Locate the cell with the specified text and output its (X, Y) center coordinate. 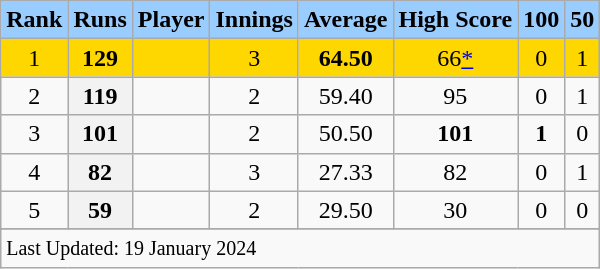
4 (34, 172)
5 (34, 210)
50 (582, 20)
119 (100, 96)
64.50 (346, 58)
100 (542, 20)
Player (171, 20)
50.50 (346, 134)
Average (346, 20)
129 (100, 58)
30 (456, 210)
66* (456, 58)
27.33 (346, 172)
Innings (254, 20)
Last Updated: 19 January 2024 (300, 248)
95 (456, 96)
59.40 (346, 96)
Runs (100, 20)
Rank (34, 20)
High Score (456, 20)
59 (100, 210)
29.50 (346, 210)
